Determine the [X, Y] coordinate at the center of the cell enclosing the given text.  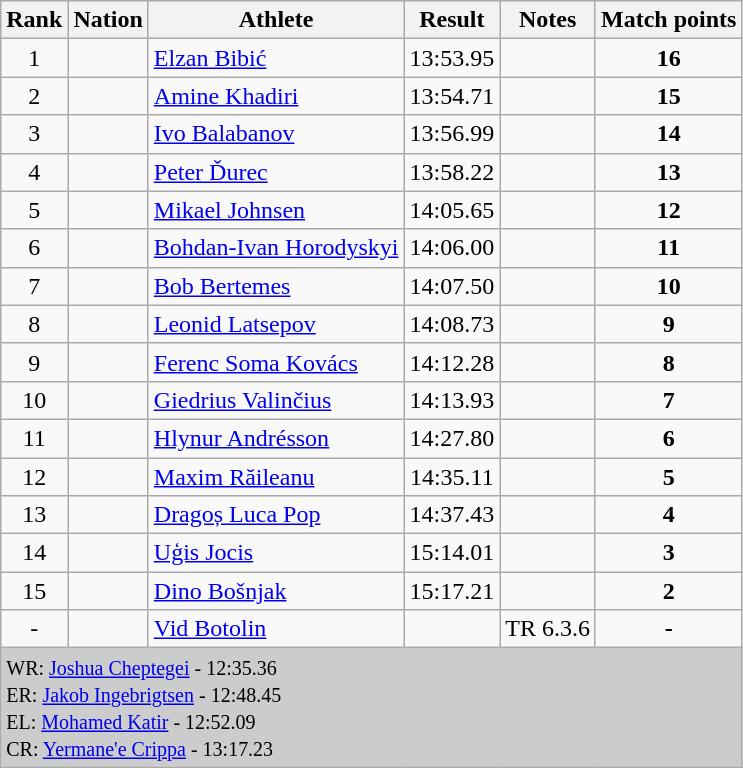
Result [452, 20]
Giedrius Valinčius [276, 400]
WR: Joshua Cheptegei - 12:35.36ER: Jakob Ingebrigtsen - 12:48.45EL: Mohamed Katir - 12:52.09CR: Yermane'e Crippa - 13:17.23 [372, 708]
13:56.99 [452, 134]
Nation [108, 20]
13:58.22 [452, 172]
Dragoș Luca Pop [276, 515]
16 [668, 58]
14:06.00 [452, 248]
Vid Botolin [276, 629]
14:12.28 [452, 362]
Leonid Latsepov [276, 324]
15:17.21 [452, 591]
13:53.95 [452, 58]
14:35.11 [452, 477]
Bohdan-Ivan Horodyskyi [276, 248]
Ivo Balabanov [276, 134]
14:05.65 [452, 210]
Notes [548, 20]
14:07.50 [452, 286]
15:14.01 [452, 553]
14:27.80 [452, 438]
Mikael Johnsen [276, 210]
Uģis Jocis [276, 553]
Bob Bertemes [276, 286]
Maxim Răileanu [276, 477]
Amine Khadiri [276, 96]
14:08.73 [452, 324]
1 [34, 58]
14:37.43 [452, 515]
Elzan Bibić [276, 58]
Ferenc Soma Kovács [276, 362]
Dino Bošnjak [276, 591]
Athlete [276, 20]
Hlynur Andrésson [276, 438]
13:54.71 [452, 96]
TR 6.3.6 [548, 629]
14:13.93 [452, 400]
Rank [34, 20]
Match points [668, 20]
Peter Ďurec [276, 172]
